For the text-containing cell, return its midpoint in (X, Y) coordinate format. 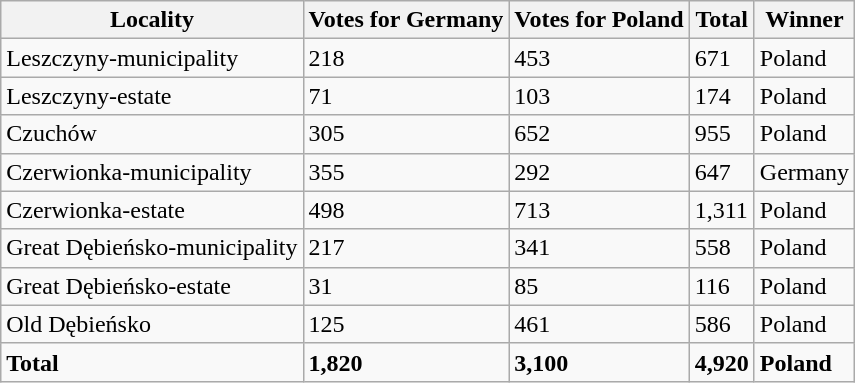
955 (722, 134)
217 (406, 248)
Czuchów (152, 134)
671 (722, 58)
Leszczyny-estate (152, 96)
1,311 (722, 210)
652 (599, 134)
116 (722, 286)
Votes for Germany (406, 20)
174 (722, 96)
Locality (152, 20)
4,920 (722, 362)
Czerwionka-estate (152, 210)
Old Dębieńsko (152, 324)
341 (599, 248)
31 (406, 286)
71 (406, 96)
305 (406, 134)
85 (599, 286)
Great Dębieńsko-municipality (152, 248)
558 (722, 248)
586 (722, 324)
713 (599, 210)
453 (599, 58)
461 (599, 324)
647 (722, 172)
3,100 (599, 362)
218 (406, 58)
1,820 (406, 362)
125 (406, 324)
Czerwionka-municipality (152, 172)
Germany (804, 172)
292 (599, 172)
355 (406, 172)
498 (406, 210)
Winner (804, 20)
Votes for Poland (599, 20)
Leszczyny-municipality (152, 58)
Great Dębieńsko-estate (152, 286)
103 (599, 96)
